Detect which cell encompasses the target text, then output its (X, Y) center coordinate. 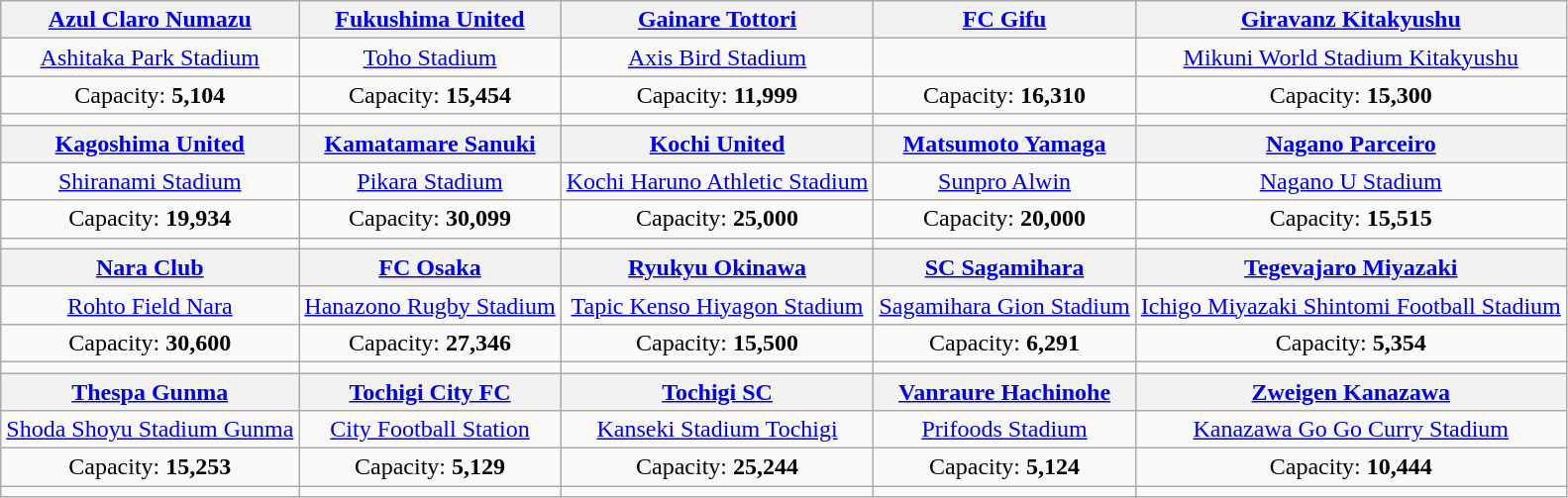
Capacity: 20,000 (1004, 219)
Nagano U Stadium (1351, 181)
SC Sagamihara (1004, 267)
Capacity: 15,253 (151, 467)
Kochi Haruno Athletic Stadium (717, 181)
Sunpro Alwin (1004, 181)
Capacity: 5,354 (1351, 343)
Zweigen Kanazawa (1351, 391)
Capacity: 15,500 (717, 343)
Capacity: 27,346 (430, 343)
Capacity: 19,934 (151, 219)
Prifoods Stadium (1004, 430)
Tapic Kenso Hiyagon Stadium (717, 305)
Kagoshima United (151, 144)
Nara Club (151, 267)
Capacity: 5,124 (1004, 467)
Tegevajaro Miyazaki (1351, 267)
Thespa Gunma (151, 391)
Capacity: 5,129 (430, 467)
Kanazawa Go Go Curry Stadium (1351, 430)
Vanraure Hachinohe (1004, 391)
Hanazono Rugby Stadium (430, 305)
Tochigi City FC (430, 391)
Capacity: 15,300 (1351, 95)
Fukushima United (430, 20)
Capacity: 10,444 (1351, 467)
Kanseki Stadium Tochigi (717, 430)
Shiranami Stadium (151, 181)
Mikuni World Stadium Kitakyushu (1351, 57)
Toho Stadium (430, 57)
Capacity: 11,999 (717, 95)
Capacity: 15,454 (430, 95)
Capacity: 25,000 (717, 219)
Ryukyu Okinawa (717, 267)
Nagano Parceiro (1351, 144)
Kochi United (717, 144)
Ichigo Miyazaki Shintomi Football Stadium (1351, 305)
Capacity: 30,600 (151, 343)
Azul Claro Numazu (151, 20)
Capacity: 15,515 (1351, 219)
City Football Station (430, 430)
Gainare Tottori (717, 20)
Ashitaka Park Stadium (151, 57)
Capacity: 16,310 (1004, 95)
Capacity: 25,244 (717, 467)
Axis Bird Stadium (717, 57)
Matsumoto Yamaga (1004, 144)
Rohto Field Nara (151, 305)
Sagamihara Gion Stadium (1004, 305)
Kamatamare Sanuki (430, 144)
Tochigi SC (717, 391)
Capacity: 30,099 (430, 219)
Giravanz Kitakyushu (1351, 20)
Pikara Stadium (430, 181)
Shoda Shoyu Stadium Gunma (151, 430)
FC Gifu (1004, 20)
Capacity: 6,291 (1004, 343)
FC Osaka (430, 267)
Capacity: 5,104 (151, 95)
